Locate the cell with the specified text and output its (x, y) center coordinate. 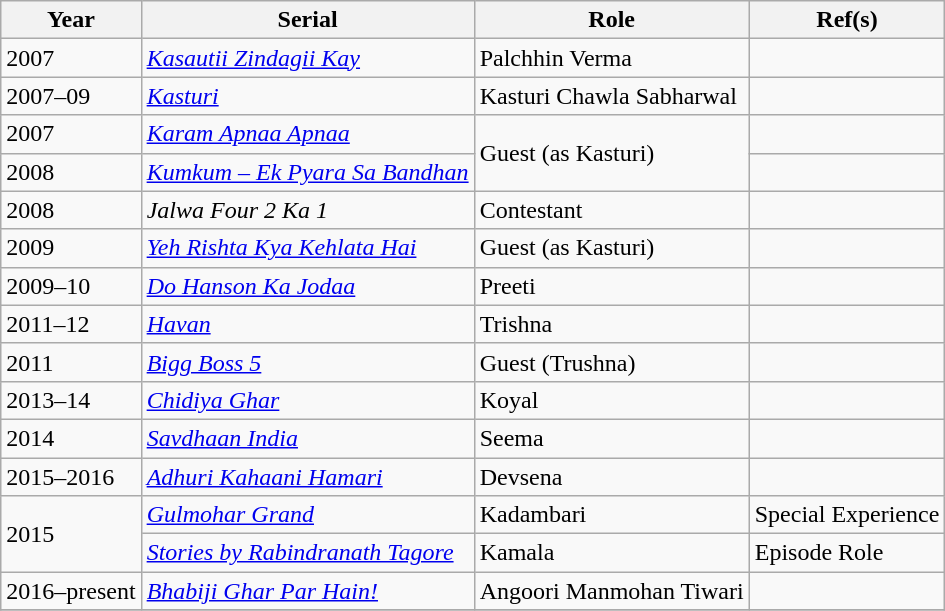
Devsena (612, 477)
Bigg Boss 5 (308, 362)
Koyal (612, 400)
Special Experience (847, 515)
Karam Apnaa Apnaa (308, 134)
Serial (308, 20)
Do Hanson Ka Jodaa (308, 286)
2011–12 (71, 324)
Seema (612, 438)
Ref(s) (847, 20)
Kamala (612, 553)
2015–2016 (71, 477)
Angoori Manmohan Tiwari (612, 591)
Stories by Rabindranath Tagore (308, 553)
2009–10 (71, 286)
Year (71, 20)
2013–14 (71, 400)
Bhabiji Ghar Par Hain! (308, 591)
Adhuri Kahaani Hamari (308, 477)
2016–present (71, 591)
2007–09 (71, 96)
Kasturi (308, 96)
Role (612, 20)
Savdhaan India (308, 438)
Episode Role (847, 553)
Chidiya Ghar (308, 400)
Havan (308, 324)
Preeti (612, 286)
Guest (Trushna) (612, 362)
Kasturi Chawla Sabharwal (612, 96)
2014 (71, 438)
2011 (71, 362)
2015 (71, 534)
Kadambari (612, 515)
Yeh Rishta Kya Kehlata Hai (308, 248)
Kumkum – Ek Pyara Sa Bandhan (308, 172)
Palchhin Verma (612, 58)
Gulmohar Grand (308, 515)
2009 (71, 248)
Contestant (612, 210)
Kasautii Zindagii Kay (308, 58)
Trishna (612, 324)
Jalwa Four 2 Ka 1 (308, 210)
